For the text-containing cell, return its midpoint in [x, y] coordinate format. 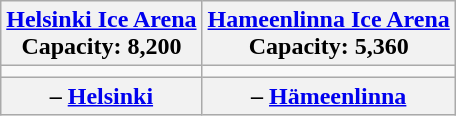
Hameenlinna Ice ArenaCapacity: 5,360 [328, 34]
– Helsinki [102, 96]
– Hämeenlinna [328, 96]
Helsinki Ice ArenaCapacity: 8,200 [102, 34]
